Locate the cell with the specified text and output its [x, y] center coordinate. 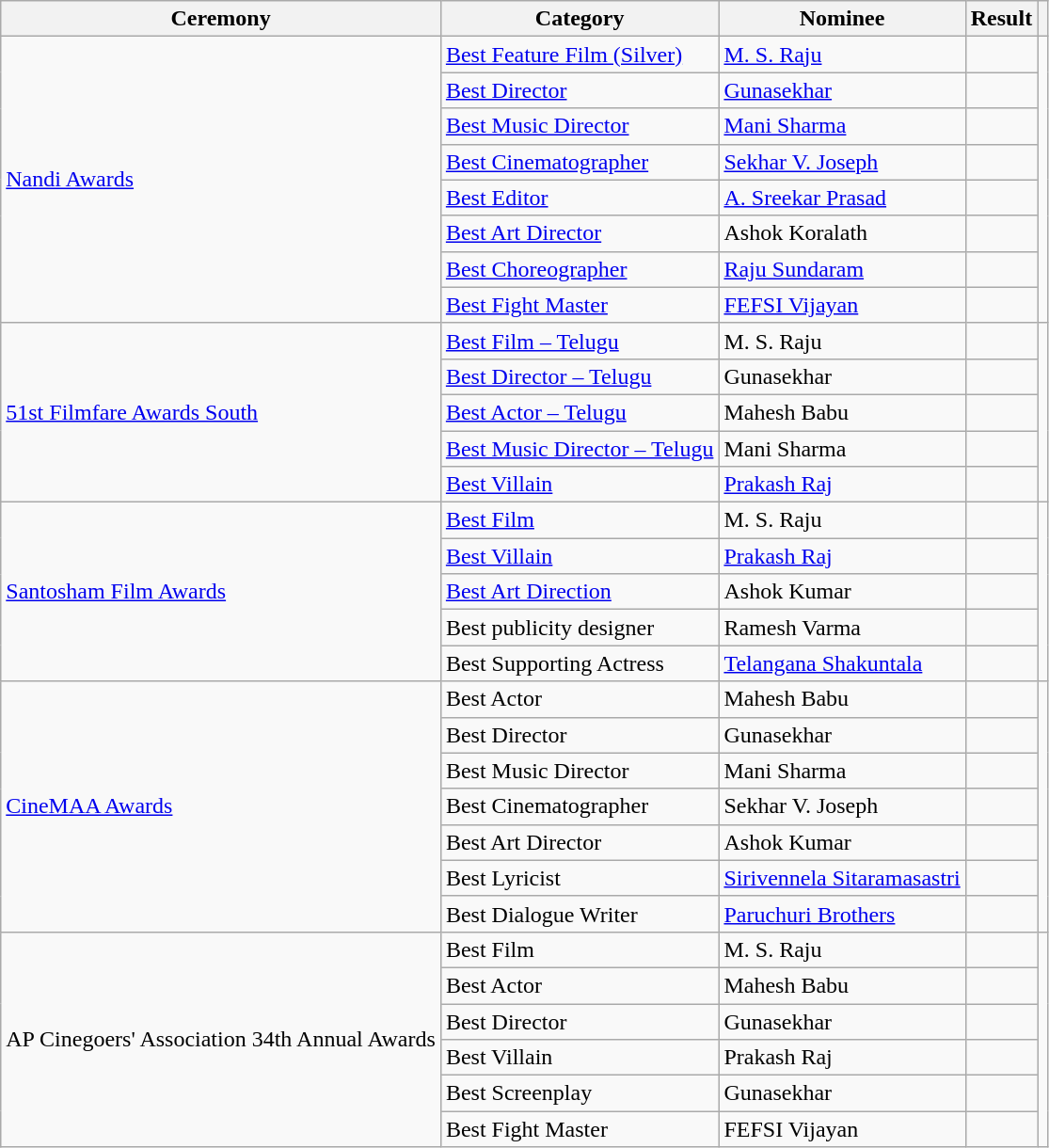
Ceremony [221, 19]
Santosham Film Awards [221, 592]
Best Music Director – Telugu [580, 449]
Best Director – Telugu [580, 376]
A. Sreekar Prasad [842, 198]
Best Art Direction [580, 592]
Best Dialogue Writer [580, 914]
Best Supporting Actress [580, 663]
Best Choreographer [580, 269]
Sirivennela Sitaramasastri [842, 878]
Ramesh Varma [842, 628]
Best Lyricist [580, 878]
Best Screenplay [580, 1093]
Raju Sundaram [842, 269]
Best Editor [580, 198]
Nandi Awards [221, 180]
51st Filmfare Awards South [221, 412]
Telangana Shakuntala [842, 663]
AP Cinegoers' Association 34th Annual Awards [221, 1039]
Category [580, 19]
Best publicity designer [580, 628]
Ashok Koralath [842, 233]
Paruchuri Brothers [842, 914]
Best Actor – Telugu [580, 412]
Result [1001, 19]
Nominee [842, 19]
Best Film – Telugu [580, 341]
CineMAA Awards [221, 806]
Best Feature Film (Silver) [580, 55]
